Find where the given text appears and provide that cell's center as [x, y] coordinate. 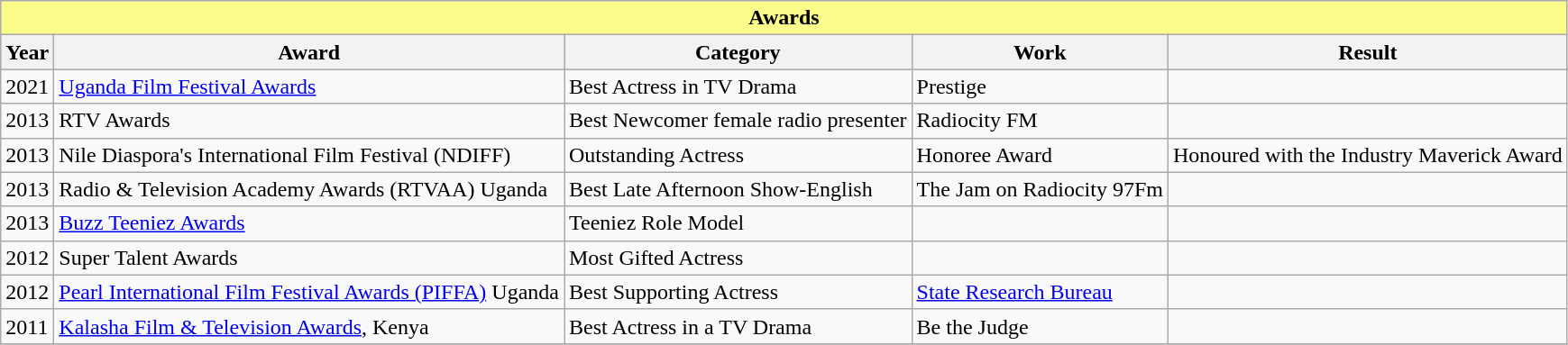
The Jam on Radiocity 97Fm [1040, 189]
Prestige [1040, 86]
Best Newcomer female radio presenter [738, 121]
State Research Bureau [1040, 292]
2011 [27, 326]
Be the Judge [1040, 326]
Pearl International Film Festival Awards (PIFFA) Uganda [309, 292]
Honoured with the Industry Maverick Award [1367, 155]
Nile Diaspora's International Film Festival (NDIFF) [309, 155]
RTV Awards [309, 121]
Best Supporting Actress [738, 292]
Year [27, 52]
Award [309, 52]
Best Late Afternoon Show-English [738, 189]
Honoree Award [1040, 155]
Uganda Film Festival Awards [309, 86]
Super Talent Awards [309, 258]
Outstanding Actress [738, 155]
Awards [784, 18]
Result [1367, 52]
Work [1040, 52]
Radiocity FM [1040, 121]
Kalasha Film & Television Awards, Kenya [309, 326]
2021 [27, 86]
Most Gifted Actress [738, 258]
Teeniez Role Model [738, 223]
Best Actress in TV Drama [738, 86]
Category [738, 52]
Best Actress in a TV Drama [738, 326]
Radio & Television Academy Awards (RTVAA) Uganda [309, 189]
Buzz Teeniez Awards [309, 223]
